Determine the (x, y) coordinate at the center of the cell enclosing the given text.  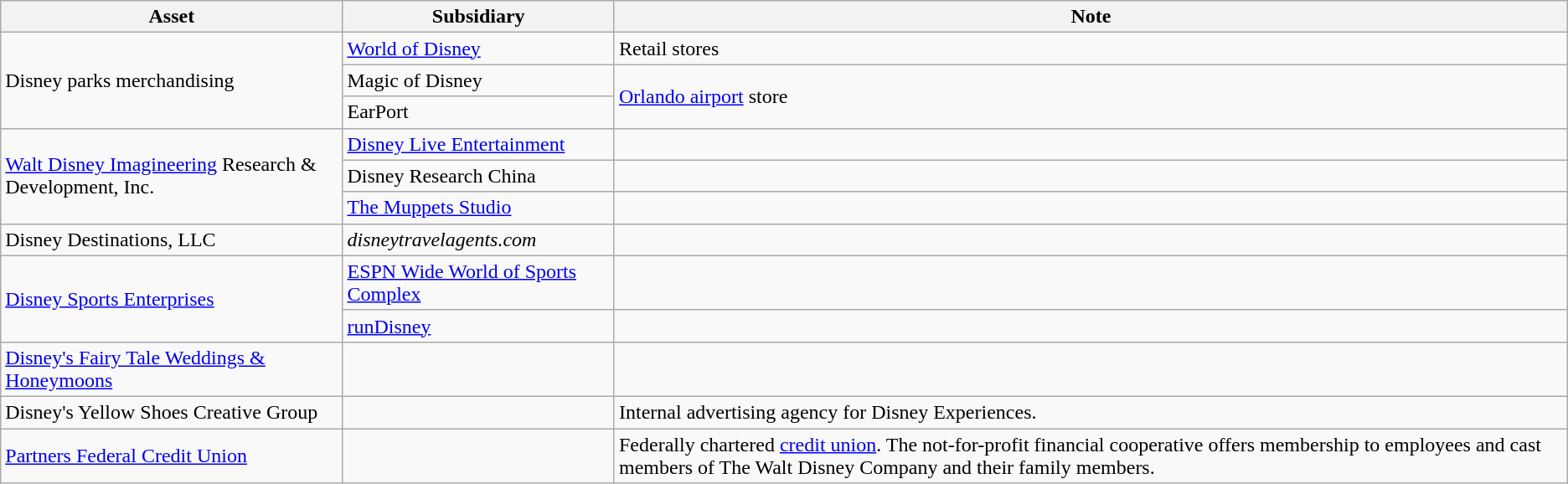
Disney Sports Enterprises (172, 298)
runDisney (479, 326)
Asset (172, 17)
Disney Live Entertainment (479, 144)
Subsidiary (479, 17)
World of Disney (479, 49)
Partners Federal Credit Union (172, 456)
Walt Disney Imagineering Research & Development, Inc. (172, 176)
Note (1091, 17)
Disney Research China (479, 176)
The Muppets Studio (479, 208)
Retail stores (1091, 49)
Magic of Disney (479, 80)
Disney Destinations, LLC (172, 239)
Orlando airport store (1091, 96)
Internal advertising agency for Disney Experiences. (1091, 412)
Disney parks merchandising (172, 80)
ESPN Wide World of Sports Complex (479, 283)
disneytravelagents.com (479, 239)
Disney's Yellow Shoes Creative Group (172, 412)
EarPort (479, 112)
Disney's Fairy Tale Weddings & Honeymoons (172, 368)
